Return (x, y) of the center of cell containing provided text 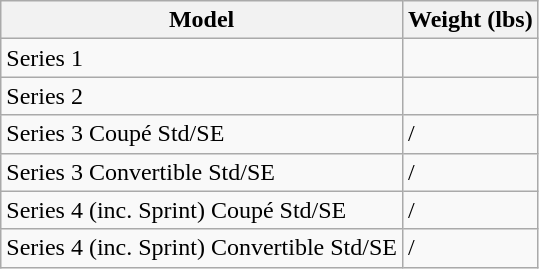
Series 4 (inc. Sprint) Convertible Std/SE (202, 248)
Series 2 (202, 96)
Model (202, 20)
Weight (lbs) (470, 20)
Series 1 (202, 58)
Series 3 Convertible Std/SE (202, 172)
Series 3 Coupé Std/SE (202, 134)
Series 4 (inc. Sprint) Coupé Std/SE (202, 210)
